Output the (X, Y) coordinate of the center of the cell containing the given text.  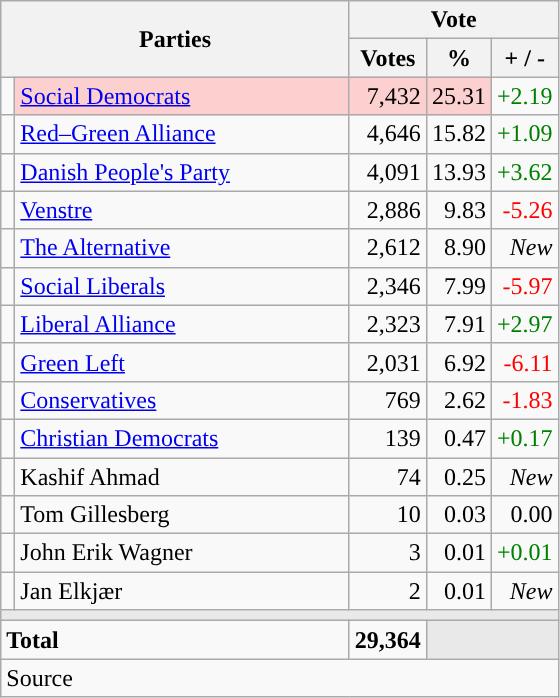
John Erik Wagner (182, 553)
Red–Green Alliance (182, 134)
-5.97 (524, 286)
Vote (454, 20)
Conservatives (182, 400)
Liberal Alliance (182, 324)
0.00 (524, 515)
+1.09 (524, 134)
25.31 (458, 96)
+0.01 (524, 553)
4,091 (388, 172)
+ / - (524, 58)
Green Left (182, 362)
2,886 (388, 210)
Venstre (182, 210)
+2.97 (524, 324)
Tom Gillesberg (182, 515)
2 (388, 591)
2,346 (388, 286)
Kashif Ahmad (182, 477)
0.47 (458, 438)
2,031 (388, 362)
15.82 (458, 134)
10 (388, 515)
Source (280, 678)
-1.83 (524, 400)
4,646 (388, 134)
0.25 (458, 477)
+0.17 (524, 438)
Christian Democrats (182, 438)
6.92 (458, 362)
139 (388, 438)
% (458, 58)
+3.62 (524, 172)
Parties (176, 39)
Social Democrats (182, 96)
2,612 (388, 248)
The Alternative (182, 248)
2.62 (458, 400)
Social Liberals (182, 286)
0.03 (458, 515)
Votes (388, 58)
7.99 (458, 286)
-6.11 (524, 362)
74 (388, 477)
-5.26 (524, 210)
2,323 (388, 324)
Total (176, 640)
9.83 (458, 210)
7,432 (388, 96)
3 (388, 553)
Jan Elkjær (182, 591)
769 (388, 400)
8.90 (458, 248)
Danish People's Party (182, 172)
29,364 (388, 640)
7.91 (458, 324)
13.93 (458, 172)
+2.19 (524, 96)
